Detect which cell encompasses the target text, then output its [x, y] center coordinate. 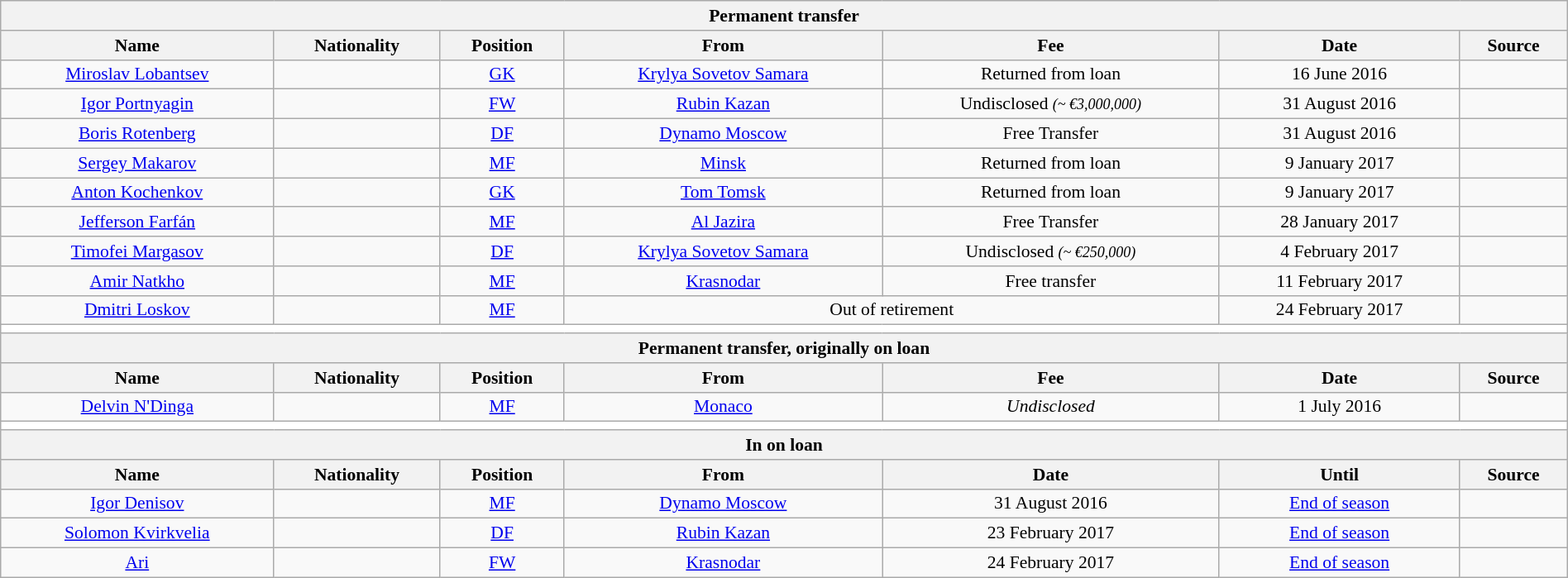
1 July 2016 [1340, 407]
Miroslav Lobantsev [137, 74]
23 February 2017 [1051, 533]
Timofei Margasov [137, 251]
Tom Tomsk [723, 193]
Al Jazira [723, 222]
Jefferson Farfán [137, 222]
4 February 2017 [1340, 251]
Permanent transfer [784, 16]
28 January 2017 [1340, 222]
Undisclosed (~ €250,000) [1051, 251]
Sergey Makarov [137, 163]
Anton Kochenkov [137, 193]
Until [1340, 475]
Igor Portnyagin [137, 104]
Ari [137, 563]
Permanent transfer, originally on loan [784, 348]
Minsk [723, 163]
Monaco [723, 407]
Undisclosed [1051, 407]
Undisclosed (~ €3,000,000) [1051, 104]
Solomon Kvirkvelia [137, 533]
11 February 2017 [1340, 281]
Amir Natkho [137, 281]
Free transfer [1051, 281]
Boris Rotenberg [137, 134]
Out of retirement [892, 310]
Delvin N'Dinga [137, 407]
16 June 2016 [1340, 74]
Igor Denisov [137, 504]
In on loan [784, 445]
Dmitri Loskov [137, 310]
